Pinpoint the cell where the given text exists, returning its (x, y) midpoint coordinate. 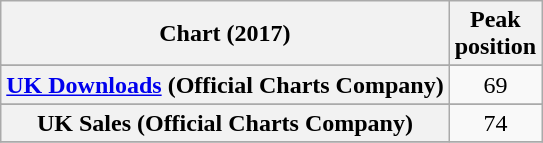
UK Sales (Official Charts Company) (225, 123)
UK Downloads (Official Charts Company) (225, 85)
69 (495, 85)
Chart (2017) (225, 34)
74 (495, 123)
Peakposition (495, 34)
